Return the (x, y) coordinate for the center point of the cell that contains the specified text.  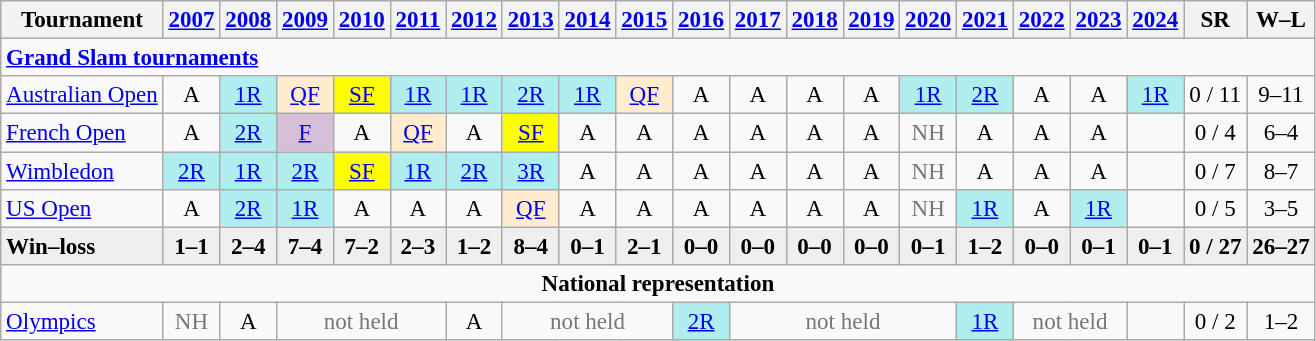
0 / 27 (1216, 246)
3–5 (1281, 209)
Grand Slam tournaments (658, 58)
3R (530, 171)
2020 (928, 20)
National representation (658, 284)
0 / 5 (1216, 209)
0 / 4 (1216, 133)
US Open (82, 209)
2013 (530, 20)
Australian Open (82, 95)
26–27 (1281, 246)
F (306, 133)
8–4 (530, 246)
W–L (1281, 20)
2008 (248, 20)
0 / 2 (1216, 322)
2019 (872, 20)
2017 (758, 20)
2012 (474, 20)
2015 (644, 20)
French Open (82, 133)
2–3 (418, 246)
9–11 (1281, 95)
Olympics (82, 322)
2022 (1042, 20)
2014 (588, 20)
2023 (1098, 20)
2009 (306, 20)
Tournament (82, 20)
8–7 (1281, 171)
7–4 (306, 246)
2021 (986, 20)
Win–loss (82, 246)
1–1 (192, 246)
Wimbledon (82, 171)
2–4 (248, 246)
2007 (192, 20)
2011 (418, 20)
2024 (1156, 20)
7–2 (362, 246)
0 / 7 (1216, 171)
6–4 (1281, 133)
2010 (362, 20)
SR (1216, 20)
2–1 (644, 246)
2016 (702, 20)
0 / 11 (1216, 95)
2018 (814, 20)
